Output the (X, Y) coordinate of the center of the cell containing the given text.  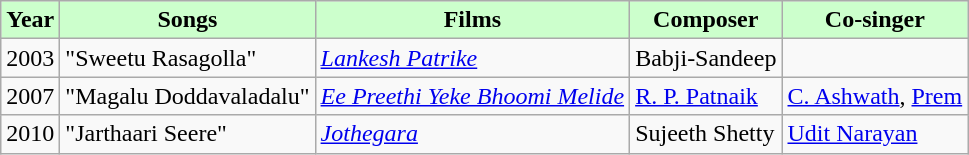
Babji-Sandeep (706, 58)
Lankesh Patrike (472, 58)
Udit Narayan (875, 134)
"Sweetu Rasagolla" (188, 58)
Composer (706, 20)
C. Ashwath, Prem (875, 96)
Ee Preethi Yeke Bhoomi Melide (472, 96)
2003 (30, 58)
Co-singer (875, 20)
2007 (30, 96)
"Jarthaari Seere" (188, 134)
2010 (30, 134)
Jothegara (472, 134)
R. P. Patnaik (706, 96)
Films (472, 20)
Songs (188, 20)
Sujeeth Shetty (706, 134)
"Magalu Doddavaladalu" (188, 96)
Year (30, 20)
